Capture the cell that displays the provided text and extract its [x, y] central coordinate. 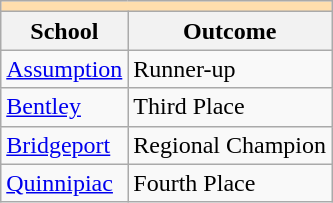
Third Place [230, 107]
Bentley [64, 107]
Fourth Place [230, 183]
Quinnipiac [64, 183]
Bridgeport [64, 145]
Regional Champion [230, 145]
School [64, 31]
Outcome [230, 31]
Assumption [64, 69]
Runner-up [230, 69]
